Determine the [X, Y] coordinate at the center of the cell enclosing the given text.  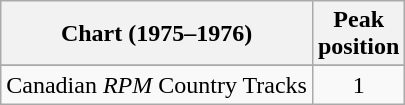
Canadian RPM Country Tracks [157, 85]
Peakposition [358, 34]
1 [358, 85]
Chart (1975–1976) [157, 34]
